Locate the cell with the specified text and output its (X, Y) center coordinate. 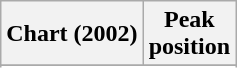
Peak position (189, 34)
Chart (2002) (72, 34)
